Search for the cell housing the specified text and yield its [X, Y] center coordinate. 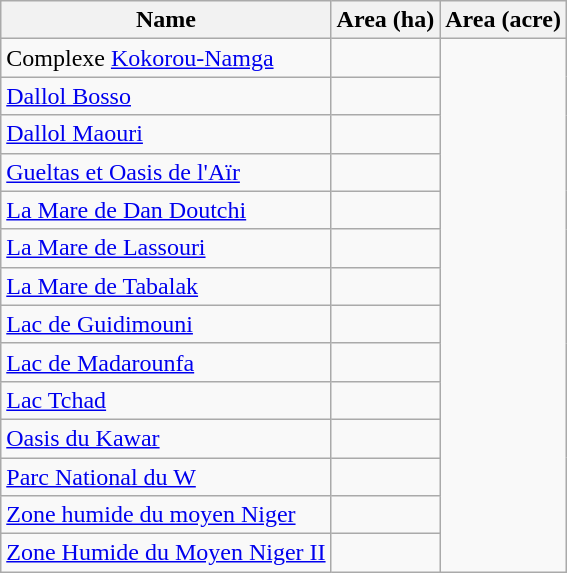
Oasis du Kawar [166, 438]
Dallol Maouri [166, 134]
Parc National du W [166, 477]
Lac de Madarounfa [166, 362]
Gueltas et Oasis de l'Aïr [166, 172]
Lac de Guidimouni [166, 324]
La Mare de Tabalak [166, 286]
La Mare de Lassouri [166, 248]
Area (ha) [386, 20]
Zone Humide du Moyen Niger II [166, 553]
Lac Tchad [166, 400]
Name [166, 20]
La Mare de Dan Doutchi [166, 210]
Zone humide du moyen Niger [166, 515]
Complexe Kokorou-Namga [166, 58]
Dallol Bosso [166, 96]
Area (acre) [504, 20]
